Locate the cell with the specified text and output its (x, y) center coordinate. 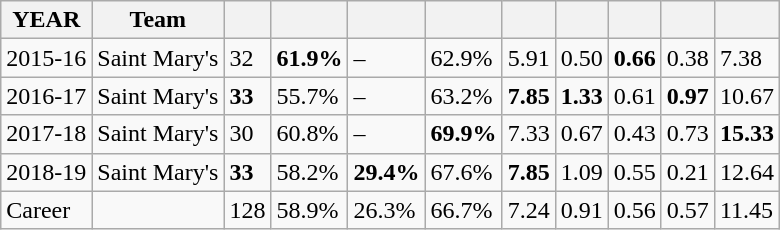
0.67 (582, 134)
66.7% (464, 210)
0.57 (688, 210)
0.50 (582, 58)
32 (248, 58)
60.8% (310, 134)
2015-16 (46, 58)
5.91 (528, 58)
63.2% (464, 96)
7.33 (528, 134)
Career (46, 210)
1.09 (582, 172)
2017-18 (46, 134)
15.33 (746, 134)
7.24 (528, 210)
67.6% (464, 172)
YEAR (46, 20)
0.91 (582, 210)
30 (248, 134)
11.45 (746, 210)
10.67 (746, 96)
128 (248, 210)
7.38 (746, 58)
58.9% (310, 210)
0.66 (634, 58)
0.43 (634, 134)
69.9% (464, 134)
62.9% (464, 58)
1.33 (582, 96)
2018-19 (46, 172)
55.7% (310, 96)
0.55 (634, 172)
0.61 (634, 96)
26.3% (386, 210)
Team (158, 20)
12.64 (746, 172)
2016-17 (46, 96)
0.97 (688, 96)
0.56 (634, 210)
29.4% (386, 172)
0.73 (688, 134)
0.38 (688, 58)
0.21 (688, 172)
58.2% (310, 172)
61.9% (310, 58)
